Scan for the cell matching the given text and deliver its [X, Y] coordinate at center. 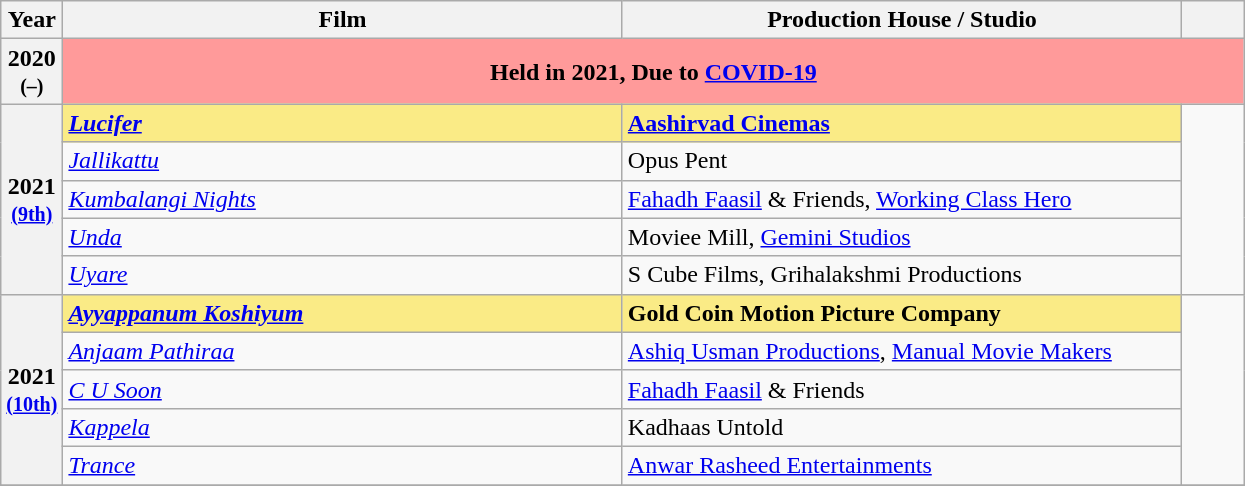
Jallikattu [342, 161]
Held in 2021, Due to COVID-19 [654, 72]
2021(10th) [32, 389]
Anjaam Pathiraa [342, 351]
Lucifer [342, 123]
Production House / Studio [902, 20]
Ashiq Usman Productions, Manual Movie Makers [902, 351]
S Cube Films, Grihalakshmi Productions [902, 275]
Unda [342, 237]
2021(9th) [32, 199]
Kappela [342, 427]
Opus Pent [902, 161]
2020(–) [32, 72]
Film [342, 20]
Year [32, 20]
Fahadh Faasil & Friends, Working Class Hero [902, 199]
C U Soon [342, 389]
Uyare [342, 275]
Trance [342, 465]
Anwar Rasheed Entertainments [902, 465]
Ayyappanum Koshiyum [342, 313]
Aashirvad Cinemas [902, 123]
Moviee Mill, Gemini Studios [902, 237]
Fahadh Faasil & Friends [902, 389]
Kadhaas Untold [902, 427]
Kumbalangi Nights [342, 199]
Gold Coin Motion Picture Company [902, 313]
